Determine the (x, y) coordinate at the center of the cell enclosing the given text.  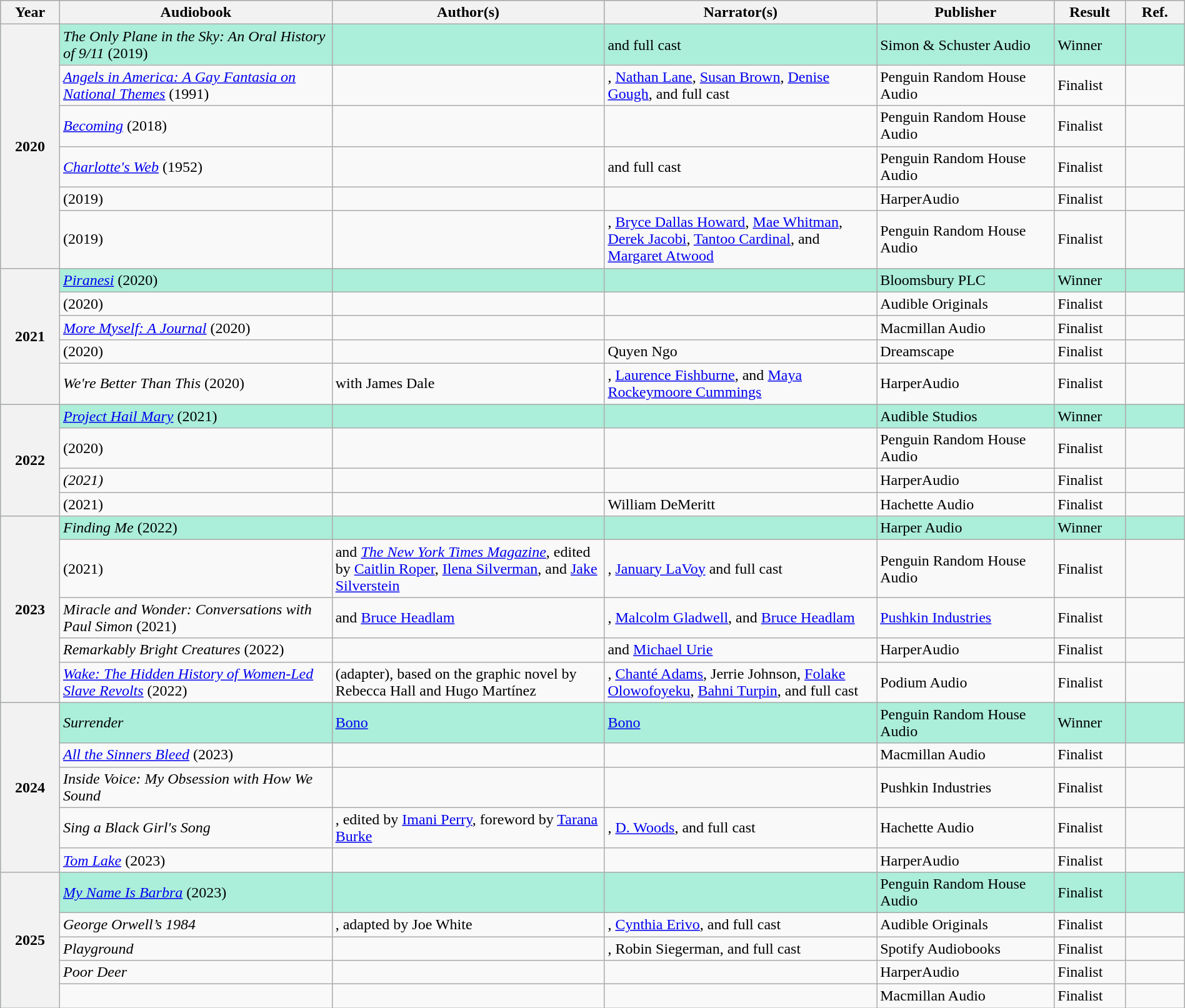
Project Hail Mary (2021) (196, 416)
Author(s) (468, 12)
The Only Plane in the Sky: An Oral History of 9/11 (2019) (196, 45)
We're Better Than This (2020) (196, 384)
, Laurence Fishburne, and Maya Rockeymoore Cummings (741, 384)
2020 (30, 146)
, adapted by Joe White (468, 924)
Miracle and Wonder: Conversations with Paul Simon (2021) (196, 617)
, Malcolm Gladwell, and Bruce Headlam (741, 617)
Year (30, 12)
Dreamscape (966, 351)
, January LaVoy and full cast (741, 569)
William DeMeritt (741, 504)
Spotify Audiobooks (966, 948)
Result (1090, 12)
Audiobook (196, 12)
, Nathan Lane, Susan Brown, Denise Gough, and full cast (741, 85)
Playground (196, 948)
Quyen Ngo (741, 351)
Piranesi (2020) (196, 280)
and Michael Urie (741, 650)
Podium Audio (966, 682)
Remarkably Bright Creatures (2022) (196, 650)
Inside Voice: My Obsession with How We Sound (196, 787)
and Bruce Headlam (468, 617)
George Orwell’s 1984 (196, 924)
Bloomsbury PLC (966, 280)
Charlotte's Web (1952) (196, 166)
2022 (30, 460)
Audible Studios (966, 416)
(adapter), based on the graphic novel by Rebecca Hall and Hugo Martínez (468, 682)
Sing a Black Girl's Song (196, 827)
Becoming (2018) (196, 126)
All the Sinners Bleed (2023) (196, 755)
, edited by Imani Perry, foreword by Tarana Burke (468, 827)
Publisher (966, 12)
More Myself: A Journal (2020) (196, 327)
Narrator(s) (741, 12)
, Cynthia Erivo, and full cast (741, 924)
2021 (30, 336)
and The New York Times Magazine, edited by Caitlin Roper, Ilena Silverman, and Jake Silverstein (468, 569)
2023 (30, 609)
My Name Is Barbra (2023) (196, 892)
with James Dale (468, 384)
Wake: The Hidden History of Women-Led Slave Revolts (2022) (196, 682)
Ref. (1155, 12)
, Robin Siegerman, and full cast (741, 948)
Finding Me (2022) (196, 528)
Harper Audio (966, 528)
2024 (30, 787)
, Chanté Adams, Jerrie Johnson, Folake Olowofoyeku, Bahni Turpin, and full cast (741, 682)
, Bryce Dallas Howard, Mae Whitman, Derek Jacobi, Tantoo Cardinal, and Margaret Atwood (741, 239)
Simon & Schuster Audio (966, 45)
Angels in America: A Gay Fantasia on National Themes (1991) (196, 85)
Poor Deer (196, 972)
Surrender (196, 722)
Tom Lake (2023) (196, 860)
, D. Woods, and full cast (741, 827)
2025 (30, 940)
